Output the [X, Y] coordinate of the center of the cell containing the given text.  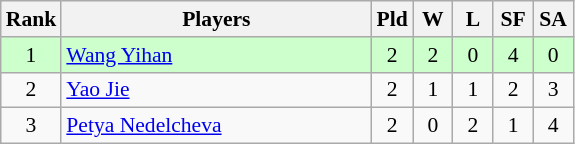
Pld [392, 19]
L [473, 19]
Players [216, 19]
SA [553, 19]
Rank [32, 19]
Yao Jie [216, 90]
Wang Yihan [216, 55]
W [433, 19]
Petya Nedelcheva [216, 126]
SF [513, 19]
